Capture the cell that displays the provided text and extract its (x, y) central coordinate. 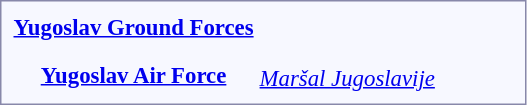
Yugoslav Air Force (134, 75)
Maršal Jugoslavije (347, 78)
Yugoslav Ground Forces (134, 27)
